Output the [x, y] coordinate of the center of the cell containing the given text.  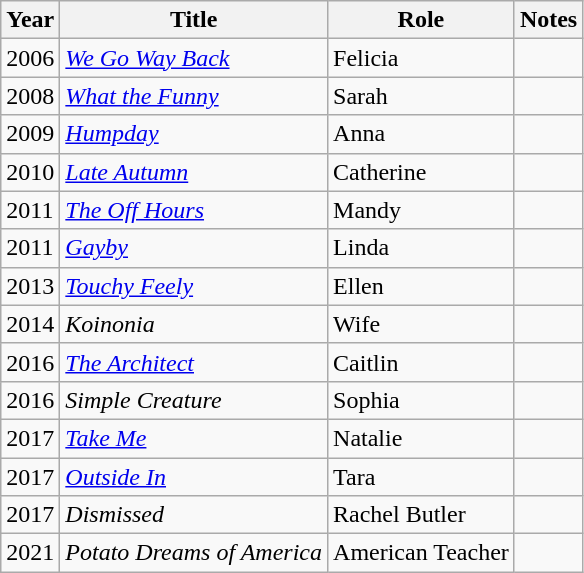
2009 [30, 134]
Tara [422, 477]
2008 [30, 96]
Late Autumn [194, 172]
Rachel Butler [422, 515]
Wife [422, 324]
Anna [422, 134]
Sarah [422, 96]
Mandy [422, 210]
Catherine [422, 172]
Humpday [194, 134]
Dismissed [194, 515]
Gayby [194, 248]
Natalie [422, 438]
Take Me [194, 438]
The Off Hours [194, 210]
2014 [30, 324]
Caitlin [422, 362]
Linda [422, 248]
Potato Dreams of America [194, 553]
2006 [30, 58]
Felicia [422, 58]
Touchy Feely [194, 286]
We Go Way Back [194, 58]
Title [194, 20]
The Architect [194, 362]
Koinonia [194, 324]
2013 [30, 286]
2010 [30, 172]
Notes [548, 20]
Simple Creature [194, 400]
American Teacher [422, 553]
Outside In [194, 477]
What the Funny [194, 96]
Sophia [422, 400]
Year [30, 20]
Role [422, 20]
Ellen [422, 286]
2021 [30, 553]
